Detect which cell encompasses the target text, then output its (X, Y) center coordinate. 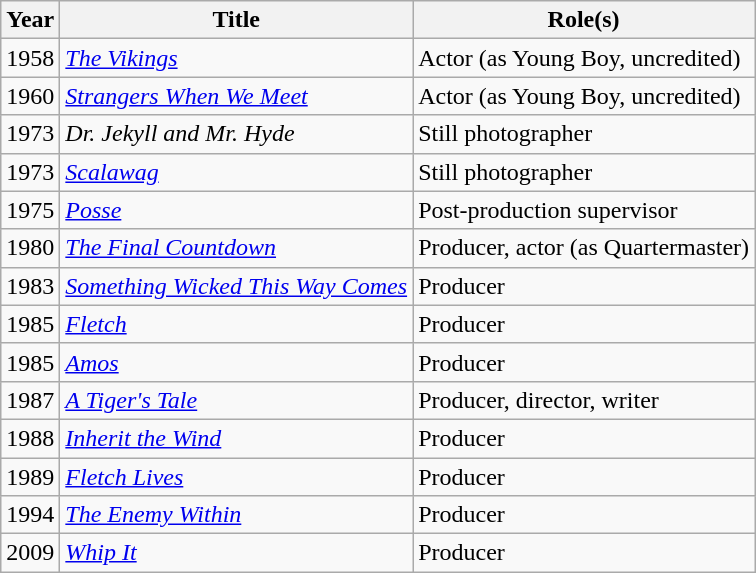
Post-production supervisor (584, 210)
1980 (30, 248)
Strangers When We Meet (236, 96)
Posse (236, 210)
Fletch (236, 324)
A Tiger's Tale (236, 400)
1987 (30, 400)
Something Wicked This Way Comes (236, 286)
Dr. Jekyll and Mr. Hyde (236, 134)
Amos (236, 362)
Producer, actor (as Quartermaster) (584, 248)
1994 (30, 515)
Inherit the Wind (236, 438)
Producer, director, writer (584, 400)
The Final Countdown (236, 248)
2009 (30, 553)
Fletch Lives (236, 477)
Role(s) (584, 20)
1975 (30, 210)
1958 (30, 58)
Whip It (236, 553)
1989 (30, 477)
Scalawag (236, 172)
The Vikings (236, 58)
1988 (30, 438)
The Enemy Within (236, 515)
1983 (30, 286)
1960 (30, 96)
Title (236, 20)
Year (30, 20)
